Search for the cell housing the specified text and yield its (x, y) center coordinate. 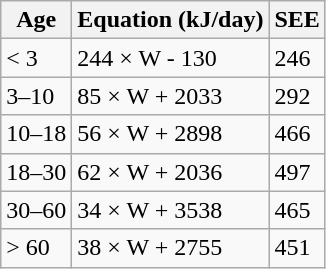
30–60 (36, 210)
3–10 (36, 96)
SEE (297, 20)
< 3 (36, 58)
466 (297, 134)
465 (297, 210)
497 (297, 172)
292 (297, 96)
246 (297, 58)
38 × W + 2755 (170, 248)
Age (36, 20)
34 × W + 3538 (170, 210)
10–18 (36, 134)
244 × W - 130 (170, 58)
> 60 (36, 248)
451 (297, 248)
56 × W + 2898 (170, 134)
85 × W + 2033 (170, 96)
18–30 (36, 172)
Equation (kJ/day) (170, 20)
62 × W + 2036 (170, 172)
